From the cell containing the given text, extract its center point as [x, y] coordinate. 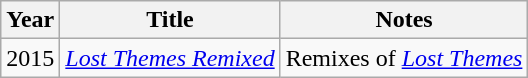
Title [170, 20]
Notes [404, 20]
2015 [30, 58]
Year [30, 20]
Lost Themes Remixed [170, 58]
Remixes of Lost Themes [404, 58]
